Scan for the cell matching the given text and deliver its (x, y) coordinate at center. 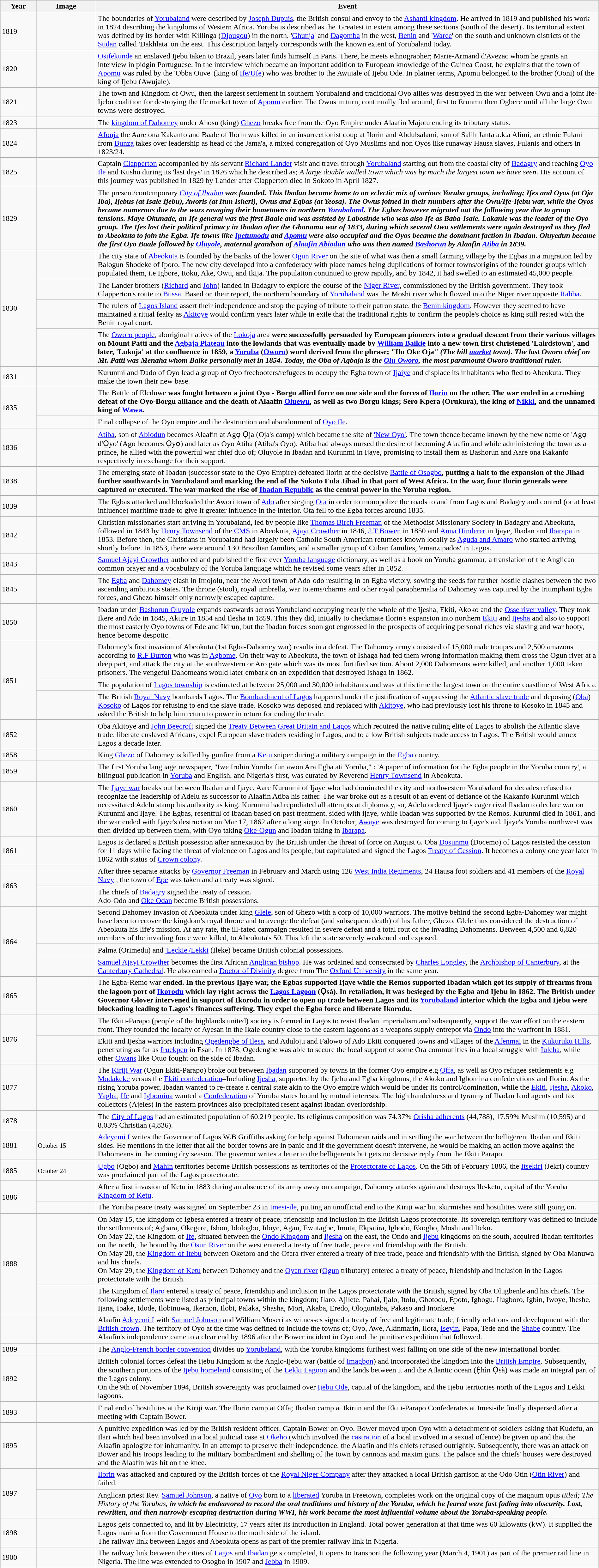
1900 (18, 1558)
1865 (18, 996)
1829 (18, 218)
1897 (18, 1493)
1858 (18, 755)
1842 (18, 535)
1888 (18, 1264)
1820 (18, 69)
1831 (18, 377)
1824 (18, 143)
The chiefs of Badagry signed the treaty of cession. Ado-Odo and Oke Odan became British possessions. (348, 896)
1819 (18, 31)
1859 (18, 771)
1823 (18, 123)
Event (348, 6)
1860 (18, 809)
1839 (18, 506)
The kingdom of Dahomey under Ahosu (king) Ghezo breaks free from the Oyo Empire under Alaafin Majotu ending its tributary status. (348, 123)
1876 (18, 1039)
1830 (18, 308)
1881 (18, 1146)
1845 (18, 589)
1843 (18, 564)
1825 (18, 172)
October 15 (66, 1146)
1836 (18, 447)
1852 (18, 734)
1895 (18, 1445)
1878 (18, 1121)
Year (18, 6)
The Anglo-French border convention divides up Yorubaland, with the Yoruba kingdoms furthest west falling on one side of the new international border. (348, 1349)
1863 (18, 886)
1861 (18, 851)
1877 (18, 1087)
1889 (18, 1349)
1835 (18, 408)
1821 (18, 102)
1886 (18, 1197)
1893 (18, 1412)
1892 (18, 1378)
Palma (Orimedu) and 'Leckie'/Lekki (Ileke) became British colonial possessions. (348, 950)
King Ghezo of Dahomey is killed by gunfire from a Ketu sniper during a military campaign in the Egba country. (348, 755)
1864 (18, 941)
Image (66, 6)
1838 (18, 481)
Final collapse of the Oyo empire and the destruction and abandonment of Oyo Ile. (348, 422)
1885 (18, 1170)
1898 (18, 1533)
1850 (18, 622)
October 24 (66, 1170)
1851 (18, 681)
